Capture the cell that displays the provided text and extract its (X, Y) central coordinate. 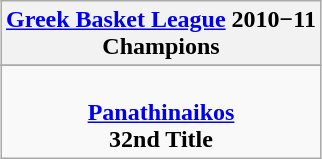
Greek Basket League 2010−11Champions (162, 34)
Panathinaikos32nd Title (162, 112)
